For the text-containing cell, return its midpoint in [X, Y] coordinate format. 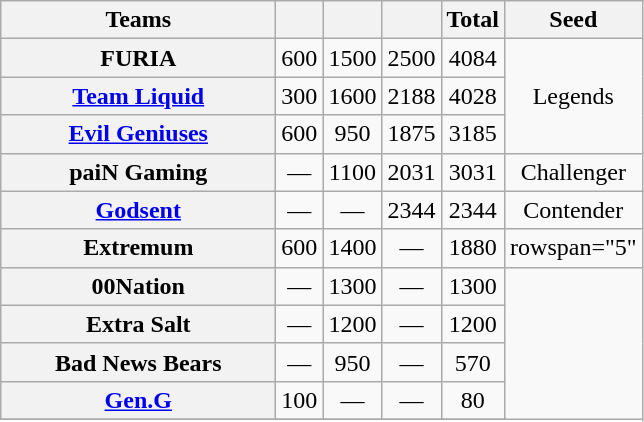
Seed [574, 20]
2500 [412, 58]
Extremum [138, 248]
FURIA [138, 58]
Extra Salt [138, 324]
3031 [473, 172]
1880 [473, 248]
00Nation [138, 286]
4028 [473, 96]
Challenger [574, 172]
1100 [352, 172]
570 [473, 362]
4084 [473, 58]
1600 [352, 96]
2031 [412, 172]
Evil Geniuses [138, 134]
2188 [412, 96]
100 [300, 400]
1400 [352, 248]
1500 [352, 58]
Legends [574, 96]
80 [473, 400]
Gen.G [138, 400]
Team Liquid [138, 96]
Bad News Bears [138, 362]
Total [473, 20]
1875 [412, 134]
rowspan="5" [574, 248]
300 [300, 96]
Teams [138, 20]
paiN Gaming [138, 172]
Godsent [138, 210]
Contender [574, 210]
3185 [473, 134]
